Determine the [x, y] coordinate at the center of the cell enclosing the given text.  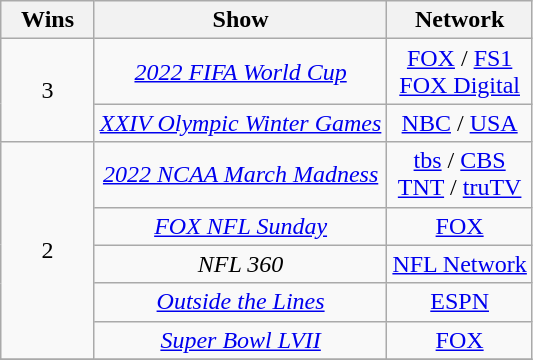
NFL Network [460, 264]
3 [48, 90]
Show [240, 20]
Outside the Lines [240, 302]
2022 FIFA World Cup [240, 72]
ESPN [460, 302]
Network [460, 20]
Super Bowl LVII [240, 340]
NFL 360 [240, 264]
Wins [48, 20]
2 [48, 250]
FOX / FS1FOX Digital [460, 72]
FOX NFL Sunday [240, 226]
NBC / USA [460, 123]
XXIV Olympic Winter Games [240, 123]
tbs / CBSTNT / truTV [460, 174]
2022 NCAA March Madness [240, 174]
